Locate the cell with the specified text and output its [X, Y] center coordinate. 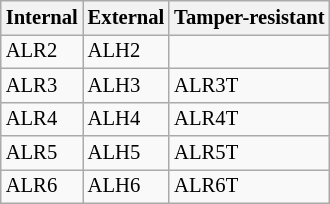
ALR4 [42, 119]
ALR3 [42, 85]
ALH4 [126, 119]
ALH2 [126, 51]
ALR5 [42, 153]
ALH5 [126, 153]
ALR2 [42, 51]
ALR6T [249, 186]
ALR5T [249, 153]
Internal [42, 17]
ALR6 [42, 186]
External [126, 17]
ALR3T [249, 85]
ALH3 [126, 85]
Tamper-resistant [249, 17]
ALR4T [249, 119]
ALH6 [126, 186]
